Scan for the cell matching the given text and deliver its [X, Y] coordinate at center. 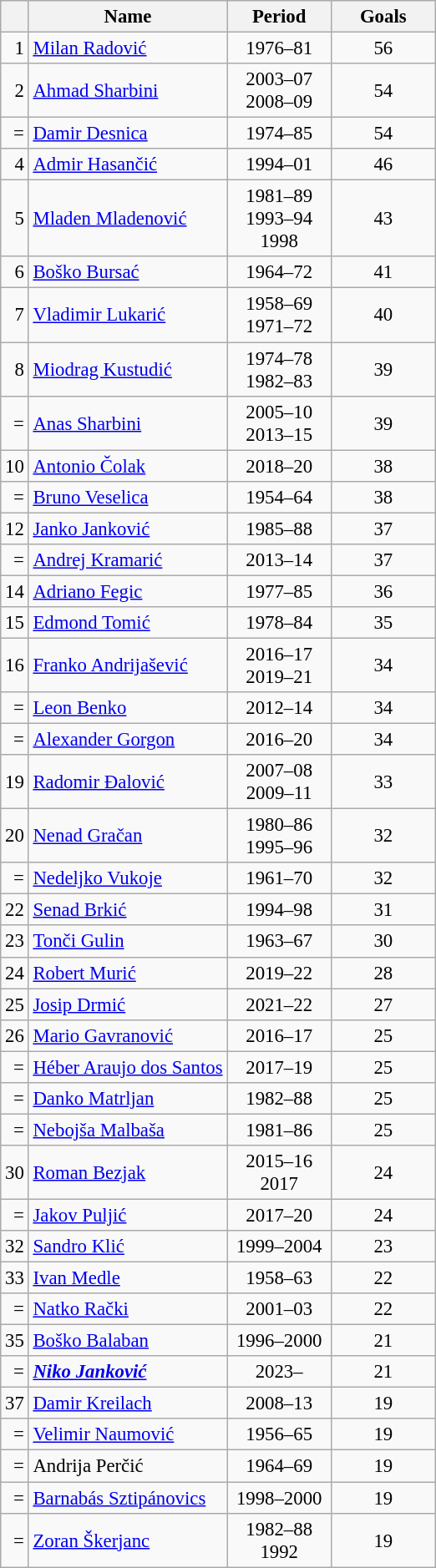
12 [15, 529]
Barnabás Sztipánovics [128, 1498]
1954–64 [279, 497]
Mladen Mladenović [128, 219]
2003–072008–09 [279, 90]
1976–81 [279, 48]
Vladimir Lukarić [128, 316]
Antonio Čolak [128, 466]
Milan Radović [128, 48]
27 [383, 1004]
Zoran Škerjanc [128, 1540]
1999–2004 [279, 1247]
28 [383, 973]
Alexander Gorgon [128, 740]
2008–13 [279, 1404]
2017–19 [279, 1067]
1982–881992 [279, 1540]
46 [383, 164]
31 [383, 910]
20 [15, 837]
4 [15, 164]
1974–85 [279, 134]
1961–70 [279, 878]
Damir Kreilach [128, 1404]
Niko Janković [128, 1372]
Héber Araujo dos Santos [128, 1067]
Adriano Fegic [128, 591]
Name [128, 17]
14 [15, 591]
1994–98 [279, 910]
43 [383, 219]
26 [15, 1035]
1994–01 [279, 164]
36 [383, 591]
Jakov Puljić [128, 1215]
2015–162017 [279, 1172]
Velimir Naumović [128, 1435]
56 [383, 48]
1958–691971–72 [279, 316]
Ivan Medle [128, 1278]
Natko Rački [128, 1309]
Roman Bezjak [128, 1172]
5 [15, 219]
7 [15, 316]
Nenad Gračan [128, 837]
2017–20 [279, 1215]
1 [15, 48]
Leon Benko [128, 708]
2001–03 [279, 1309]
Robert Murić [128, 973]
6 [15, 273]
41 [383, 273]
2021–22 [279, 1004]
Tonči Gulin [128, 942]
1982–88 [279, 1099]
Andrija Perčić [128, 1466]
2016–172019–21 [279, 665]
2012–14 [279, 708]
2023– [279, 1372]
1985–88 [279, 529]
Miodrag Kustudić [128, 369]
Damir Desnica [128, 134]
1964–69 [279, 1466]
1998–2000 [279, 1498]
2016–17 [279, 1035]
8 [15, 369]
1958–63 [279, 1278]
10 [15, 466]
Danko Matrljan [128, 1099]
Period [279, 17]
Senad Brkić [128, 910]
Andrej Kramarić [128, 560]
Boško Bursać [128, 273]
1978–84 [279, 623]
1980–861995–96 [279, 837]
Sandro Klić [128, 1247]
Josip Drmić [128, 1004]
Nedeljko Vukoje [128, 878]
2018–20 [279, 466]
1963–67 [279, 942]
Janko Janković [128, 529]
Anas Sharbini [128, 422]
1981–86 [279, 1130]
2007–082009–11 [279, 781]
2016–20 [279, 740]
1977–85 [279, 591]
1981–891993–941998 [279, 219]
2019–22 [279, 973]
Goals [383, 17]
2005–102013–15 [279, 422]
40 [383, 316]
16 [15, 665]
Ahmad Sharbini [128, 90]
1956–65 [279, 1435]
2 [15, 90]
Bruno Veselica [128, 497]
Boško Balaban [128, 1341]
Mario Gavranović [128, 1035]
Nebojša Malbaša [128, 1130]
Franko Andrijašević [128, 665]
2013–14 [279, 560]
15 [15, 623]
1974–781982–83 [279, 369]
Admir Hasančić [128, 164]
1964–72 [279, 273]
Radomir Đalović [128, 781]
1996–2000 [279, 1341]
Edmond Tomić [128, 623]
